Return the [x, y] coordinate for the center point of the cell that contains the specified text.  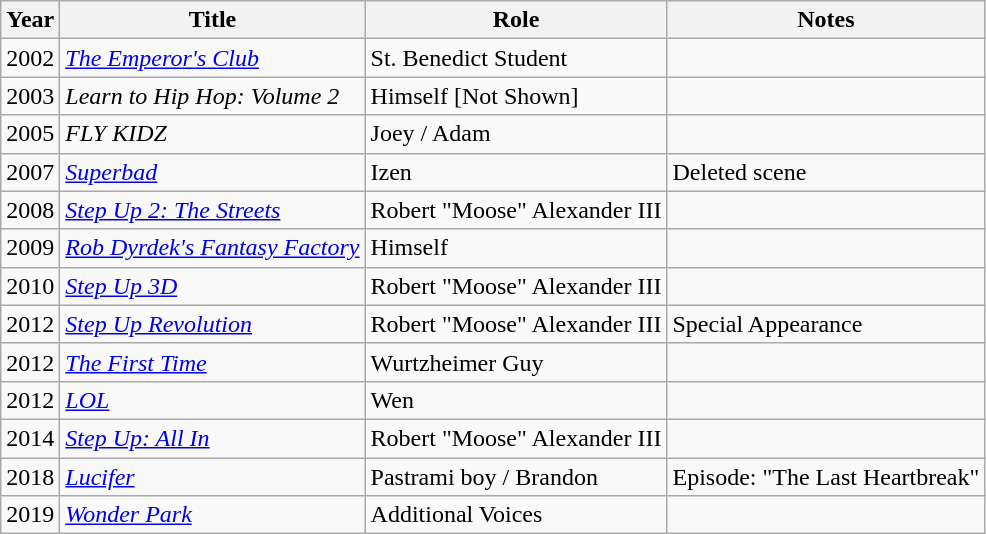
2008 [30, 210]
Deleted scene [826, 172]
Step Up 3D [212, 286]
Wurtzheimer Guy [516, 362]
2007 [30, 172]
The Emperor's Club [212, 58]
The First Time [212, 362]
Year [30, 20]
2005 [30, 134]
Pastrami boy / Brandon [516, 477]
LOL [212, 400]
2002 [30, 58]
2014 [30, 438]
Rob Dyrdek's Fantasy Factory [212, 248]
Additional Voices [516, 515]
2003 [30, 96]
Superbad [212, 172]
Step Up 2: The Streets [212, 210]
Episode: "The Last Heartbreak" [826, 477]
Wen [516, 400]
Joey / Adam [516, 134]
Izen [516, 172]
Title [212, 20]
Himself [Not Shown] [516, 96]
St. Benedict Student [516, 58]
Special Appearance [826, 324]
Step Up: All In [212, 438]
Notes [826, 20]
FLY KIDZ [212, 134]
2010 [30, 286]
Wonder Park [212, 515]
Lucifer [212, 477]
Himself [516, 248]
2019 [30, 515]
Step Up Revolution [212, 324]
Role [516, 20]
Learn to Hip Hop: Volume 2 [212, 96]
2009 [30, 248]
2018 [30, 477]
